Return [x, y] of the center of cell containing provided text 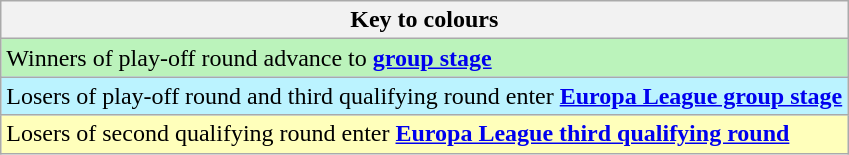
Losers of play-off round and third qualifying round enter Europa League group stage [424, 96]
Losers of second qualifying round enter Europa League third qualifying round [424, 134]
Winners of play-off round advance to group stage [424, 58]
Key to colours [424, 20]
